Extract the (x, y) coordinate from the center of the cell holding the provided text.  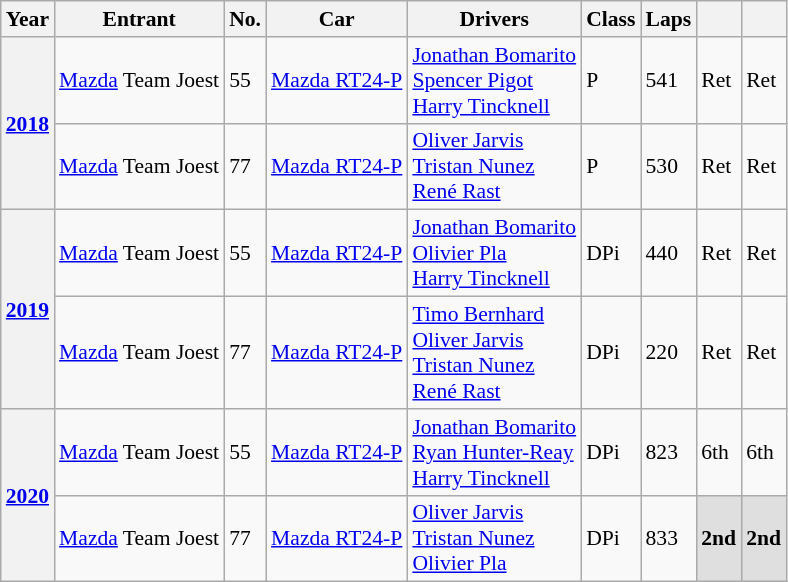
Laps (668, 19)
2018 (28, 124)
Jonathan Bomarito Spencer Pigot Harry Tincknell (494, 80)
Timo Bernhard Oliver Jarvis Tristan Nunez René Rast (494, 353)
440 (668, 254)
823 (668, 452)
2020 (28, 496)
Entrant (139, 19)
Car (336, 19)
Class (610, 19)
Jonathan Bomarito Ryan Hunter-Reay Harry Tincknell (494, 452)
833 (668, 538)
Drivers (494, 19)
Year (28, 19)
220 (668, 353)
Oliver Jarvis Tristan Nunez René Rast (494, 166)
530 (668, 166)
Oliver Jarvis Tristan Nunez Olivier Pla (494, 538)
Jonathan Bomarito Olivier Pla Harry Tincknell (494, 254)
No. (245, 19)
541 (668, 80)
2019 (28, 310)
